Provide the (X, Y) coordinate of the cell's center where the given text is located.  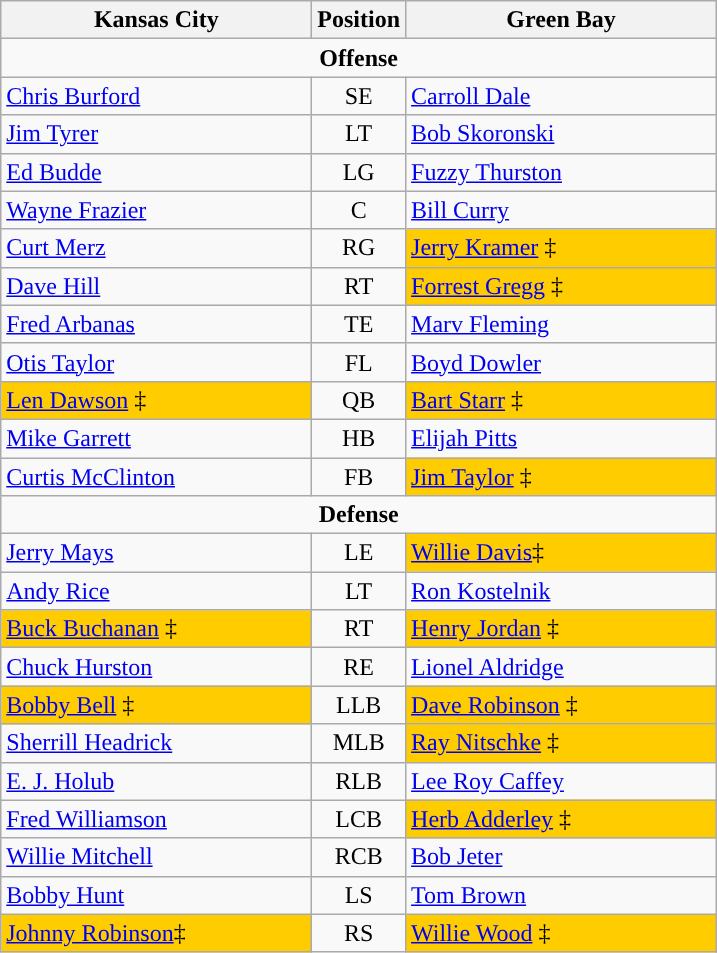
Jerry Mays (156, 553)
Elijah Pitts (562, 438)
Bobby Hunt (156, 895)
Henry Jordan ‡ (562, 629)
SE (359, 96)
Ray Nitschke ‡ (562, 743)
Jim Tyrer (156, 134)
Chuck Hurston (156, 667)
Len Dawson ‡ (156, 400)
Mike Garrett (156, 438)
Buck Buchanan ‡ (156, 629)
Fuzzy Thurston (562, 172)
Herb Adderley ‡ (562, 819)
Andy Rice (156, 591)
Bill Curry (562, 210)
Chris Burford (156, 96)
Willie Davis‡ (562, 553)
RLB (359, 781)
RG (359, 248)
QB (359, 400)
FL (359, 362)
Wayne Frazier (156, 210)
Carroll Dale (562, 96)
LG (359, 172)
Ed Budde (156, 172)
Sherrill Headrick (156, 743)
LLB (359, 705)
Lee Roy Caffey (562, 781)
FB (359, 477)
RE (359, 667)
Forrest Gregg ‡ (562, 286)
LE (359, 553)
Fred Williamson (156, 819)
Marv Fleming (562, 324)
Curtis McClinton (156, 477)
Ron Kostelnik (562, 591)
Otis Taylor (156, 362)
C (359, 210)
Johnny Robinson‡ (156, 933)
Tom Brown (562, 895)
Curt Merz (156, 248)
Jerry Kramer ‡ (562, 248)
Dave Hill (156, 286)
Bobby Bell ‡ (156, 705)
MLB (359, 743)
TE (359, 324)
E. J. Holub (156, 781)
Boyd Dowler (562, 362)
RS (359, 933)
Green Bay (562, 20)
Bob Jeter (562, 857)
Lionel Aldridge (562, 667)
Bart Starr ‡ (562, 400)
Willie Wood ‡ (562, 933)
LCB (359, 819)
Kansas City (156, 20)
Bob Skoronski (562, 134)
Position (359, 20)
Offense (359, 58)
Fred Arbanas (156, 324)
LS (359, 895)
HB (359, 438)
Defense (359, 515)
Jim Taylor ‡ (562, 477)
Dave Robinson ‡ (562, 705)
Willie Mitchell (156, 857)
RCB (359, 857)
